Find where the given text appears and provide that cell's center as [X, Y] coordinate. 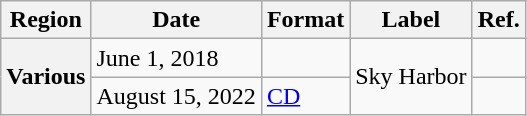
Ref. [498, 20]
Date [176, 20]
August 15, 2022 [176, 96]
CD [305, 96]
Format [305, 20]
Region [46, 20]
June 1, 2018 [176, 58]
Label [411, 20]
Sky Harbor [411, 77]
Various [46, 77]
